Output the [X, Y] coordinate of the center of the cell containing the given text.  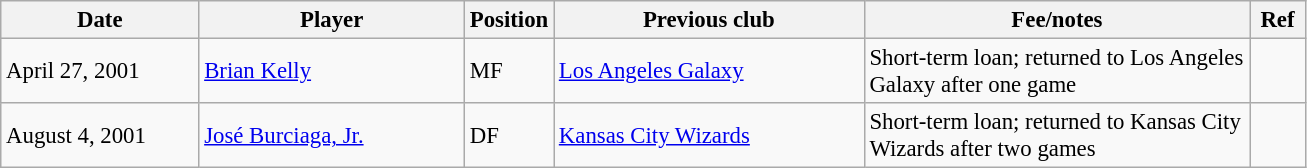
Ref [1278, 20]
Los Angeles Galaxy [710, 72]
Date [100, 20]
April 27, 2001 [100, 72]
Brian Kelly [332, 72]
Short-term loan; returned to Los Angeles Galaxy after one game [1057, 72]
Kansas City Wizards [710, 136]
Short-term loan; returned to Kansas City Wizards after two games [1057, 136]
DF [508, 136]
Player [332, 20]
José Burciaga, Jr. [332, 136]
MF [508, 72]
August 4, 2001 [100, 136]
Position [508, 20]
Previous club [710, 20]
Fee/notes [1057, 20]
